Identify which cell holds the provided text, then report its (x, y) central coordinate. 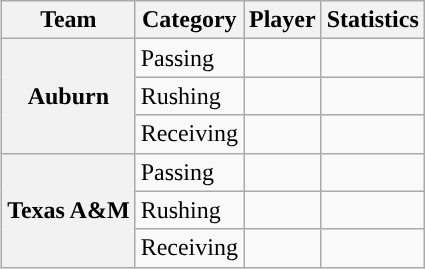
Category (189, 20)
Auburn (69, 96)
Player (283, 20)
Statistics (372, 20)
Texas A&M (69, 210)
Team (69, 20)
